Determine the (X, Y) coordinate at the center of the cell enclosing the given text.  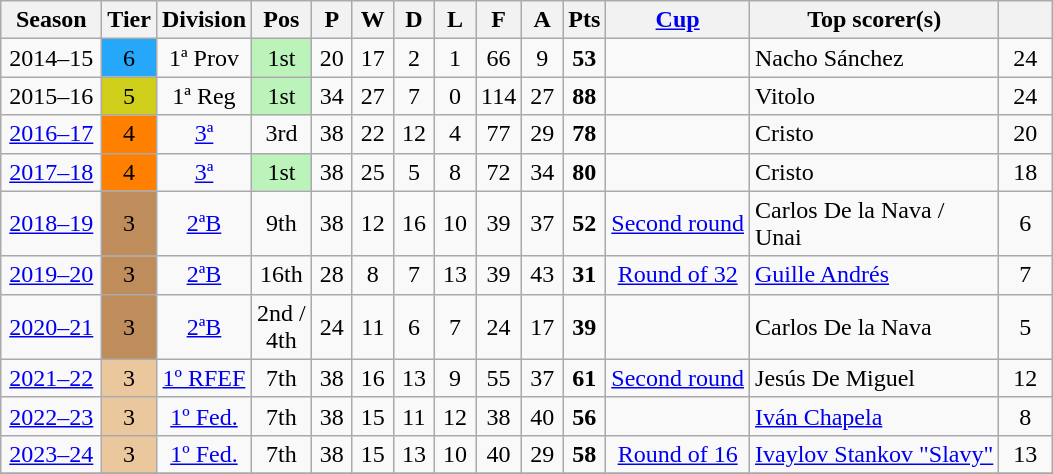
2018–19 (52, 224)
Top scorer(s) (874, 20)
0 (454, 96)
25 (372, 172)
Carlos De la Nava /Unai (874, 224)
1ª Reg (204, 96)
72 (499, 172)
9th (282, 224)
66 (499, 58)
Jesús De Miguel (874, 378)
Division (204, 20)
2021–22 (52, 378)
1º RFEF (204, 378)
F (499, 20)
88 (584, 96)
114 (499, 96)
Round of 16 (678, 454)
2019–20 (52, 275)
Guille Andrés (874, 275)
18 (1026, 172)
Pts (584, 20)
16th (282, 275)
1ª Prov (204, 58)
53 (584, 58)
Nacho Sánchez (874, 58)
Ivaylov Stankov "Slavy" (874, 454)
52 (584, 224)
L (454, 20)
Tier (130, 20)
43 (542, 275)
Round of 32 (678, 275)
A (542, 20)
Cup (678, 20)
2015–16 (52, 96)
D (414, 20)
Season (52, 20)
22 (372, 134)
80 (584, 172)
56 (584, 416)
Iván Chapela (874, 416)
2016–17 (52, 134)
3rd (282, 134)
77 (499, 134)
61 (584, 378)
31 (584, 275)
2023–24 (52, 454)
28 (332, 275)
Carlos De la Nava (874, 326)
2020–21 (52, 326)
2017–18 (52, 172)
P (332, 20)
58 (584, 454)
1 (454, 58)
2022–23 (52, 416)
W (372, 20)
55 (499, 378)
Vitolo (874, 96)
2014–15 (52, 58)
Pos (282, 20)
2nd /4th (282, 326)
78 (584, 134)
2 (414, 58)
